Detect which cell encompasses the target text, then output its [x, y] center coordinate. 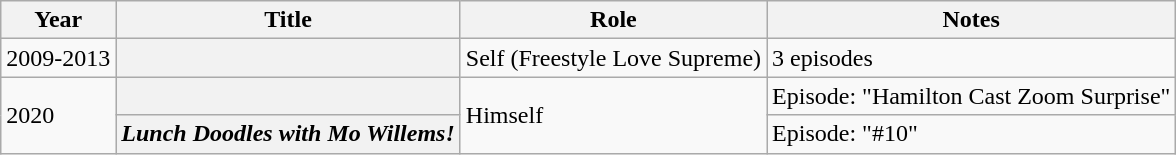
2009-2013 [58, 58]
Himself [613, 115]
Notes [972, 20]
3 episodes [972, 58]
Year [58, 20]
Self (Freestyle Love Supreme) [613, 58]
Role [613, 20]
Lunch Doodles with Mo Willems! [288, 134]
Episode: "Hamilton Cast Zoom Surprise" [972, 96]
2020 [58, 115]
Title [288, 20]
Episode: "#10" [972, 134]
